Determine the (x, y) coordinate at the center of the cell enclosing the given text.  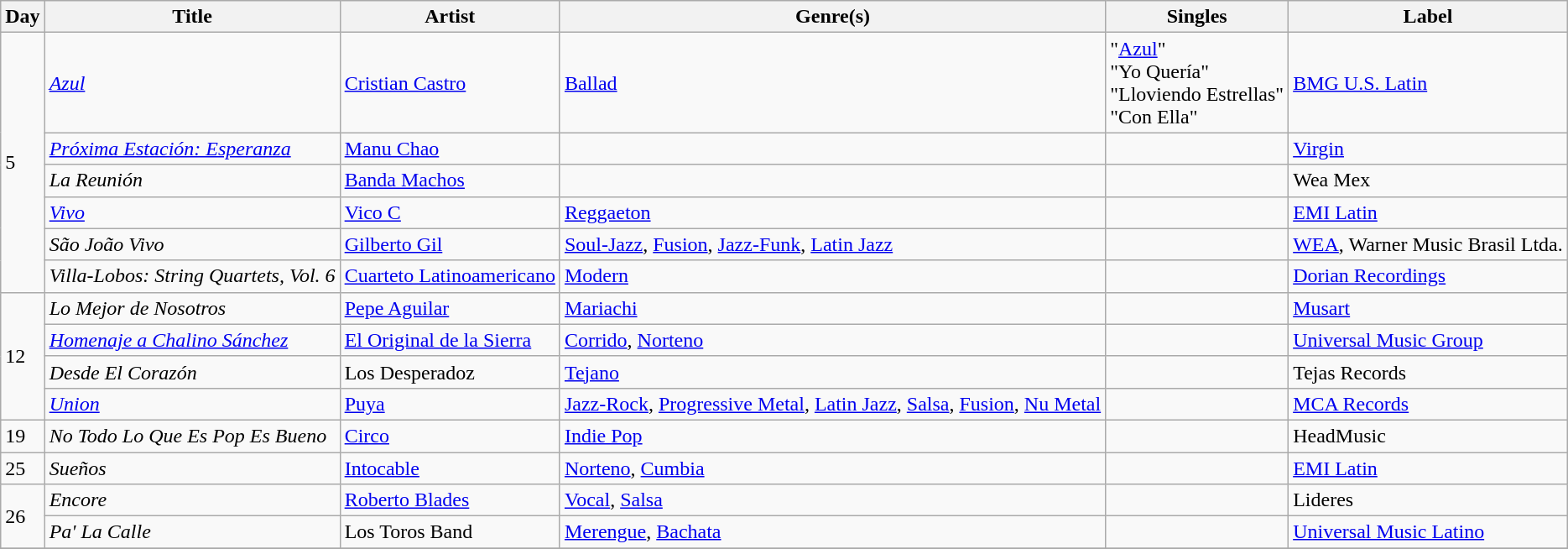
5 (23, 163)
Lideres (1428, 500)
Genre(s) (832, 17)
Label (1428, 17)
Pepe Aguilar (450, 308)
Reggaeton (832, 212)
Cristian Castro (450, 82)
Ballad (832, 82)
"Azul""Yo Quería""Lloviendo Estrellas""Con Ella" (1197, 82)
MCA Records (1428, 404)
Encore (192, 500)
Modern (832, 276)
19 (23, 436)
Wea Mex (1428, 180)
WEA, Warner Music Brasil Ltda. (1428, 244)
Virgin (1428, 149)
Day (23, 17)
Indie Pop (832, 436)
Vivo (192, 212)
Vocal, Salsa (832, 500)
Vico C (450, 212)
Cuarteto Latinoamericano (450, 276)
Mariachi (832, 308)
Artist (450, 17)
Tejas Records (1428, 372)
No Todo Lo Que Es Pop Es Bueno (192, 436)
Puya (450, 404)
Los Desperadoz (450, 372)
Circo (450, 436)
El Original de la Sierra (450, 340)
BMG U.S. Latin (1428, 82)
Norteno, Cumbia (832, 468)
São João Vivo (192, 244)
Jazz-Rock, Progressive Metal, Latin Jazz, Salsa, Fusion, Nu Metal (832, 404)
Homenaje a Chalino Sánchez (192, 340)
Corrido, Norteno (832, 340)
Merengue, Bachata (832, 532)
Dorian Recordings (1428, 276)
Title (192, 17)
Los Toros Band (450, 532)
Gilberto Gil (450, 244)
Intocable (450, 468)
Universal Music Group (1428, 340)
Próxima Estación: Esperanza (192, 149)
Banda Machos (450, 180)
Singles (1197, 17)
Azul (192, 82)
Union (192, 404)
Musart (1428, 308)
12 (23, 356)
Soul-Jazz, Fusion, Jazz-Funk, Latin Jazz (832, 244)
Universal Music Latino (1428, 532)
25 (23, 468)
Roberto Blades (450, 500)
Pa' La Calle (192, 532)
Manu Chao (450, 149)
Sueños (192, 468)
Tejano (832, 372)
Lo Mejor de Nosotros (192, 308)
La Reunión (192, 180)
26 (23, 516)
Desde El Corazón (192, 372)
Villa-Lobos: String Quartets, Vol. 6 (192, 276)
HeadMusic (1428, 436)
